For the text-containing cell, return its midpoint in [x, y] coordinate format. 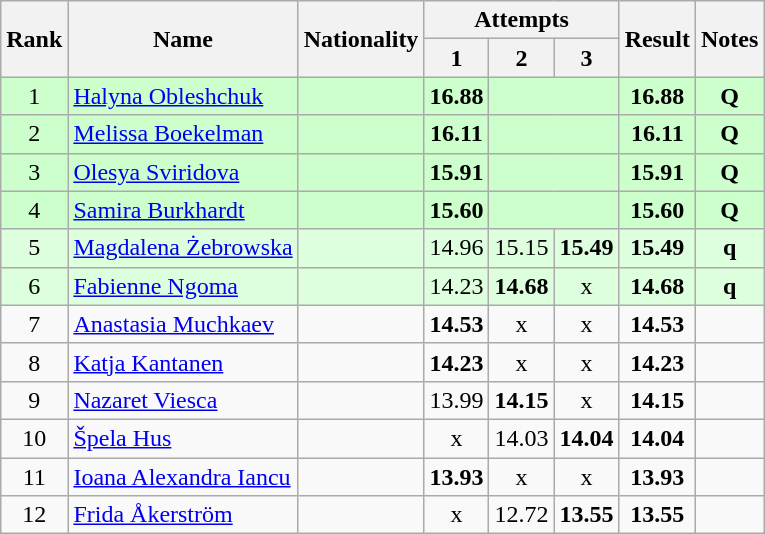
Halyna Obleshchuk [183, 96]
9 [34, 400]
Magdalena Żebrowska [183, 248]
4 [34, 210]
Frida Åkerström [183, 515]
Špela Hus [183, 438]
13.99 [456, 400]
14.96 [456, 248]
Samira Burkhardt [183, 210]
6 [34, 286]
Fabienne Ngoma [183, 286]
11 [34, 477]
Result [657, 39]
12.72 [522, 515]
Nationality [361, 39]
7 [34, 324]
Nazaret Viesca [183, 400]
Katja Kantanen [183, 362]
8 [34, 362]
Anastasia Muchkaev [183, 324]
Olesya Sviridova [183, 172]
14.03 [522, 438]
Ioana Alexandra Iancu [183, 477]
Attempts [522, 20]
Name [183, 39]
12 [34, 515]
15.15 [522, 248]
10 [34, 438]
Notes [730, 39]
5 [34, 248]
Rank [34, 39]
Melissa Boekelman [183, 134]
